Capture the cell that displays the provided text and extract its [x, y] central coordinate. 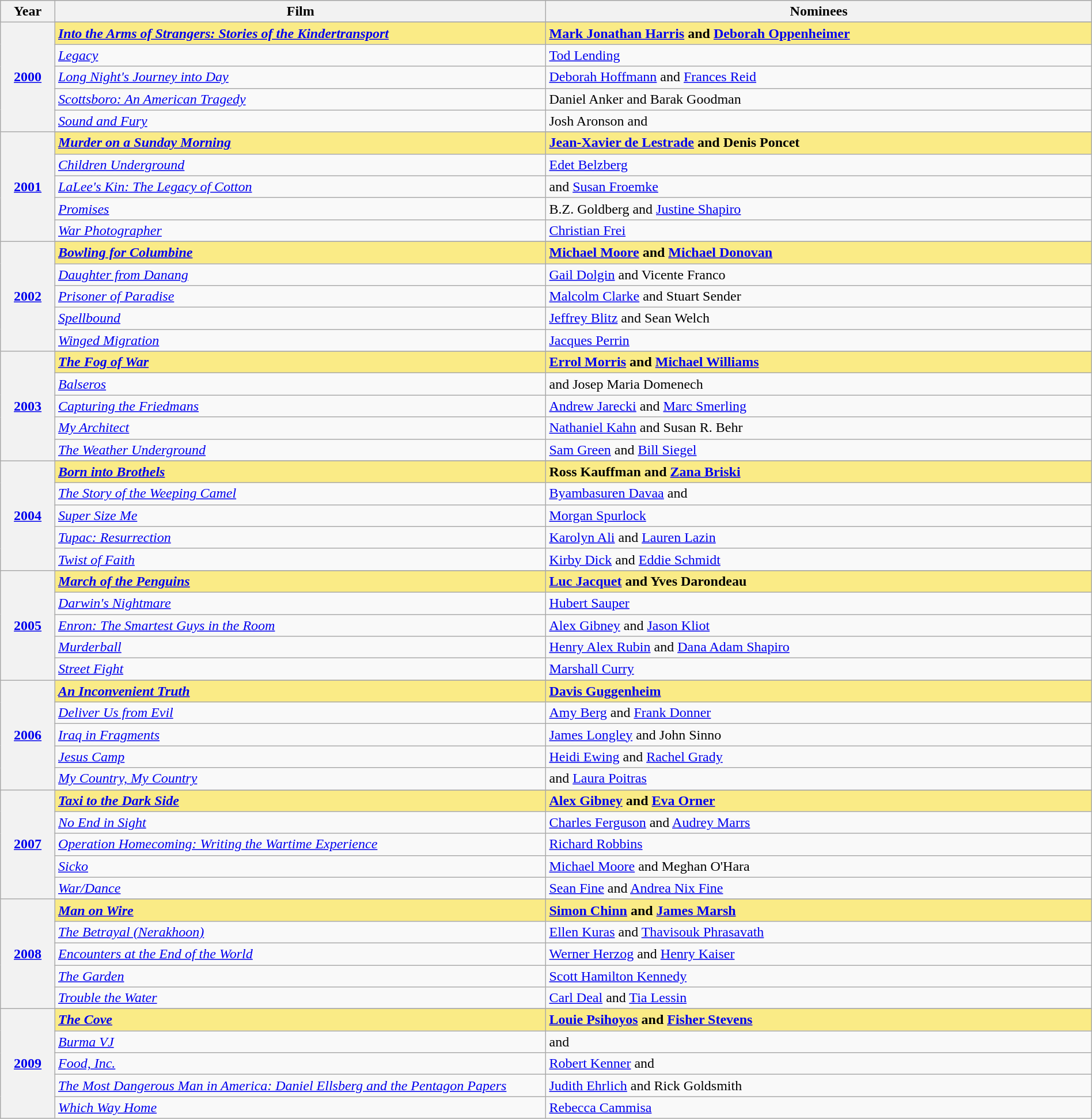
Born into Brothels [301, 472]
Tod Lending [819, 55]
and Laura Poitras [819, 779]
Luc Jacquet and Yves Darondeau [819, 581]
Ross Kauffman and Zana Briski [819, 472]
Sam Green and Bill Siegel [819, 450]
Daughter from Danang [301, 275]
2001 [28, 187]
Balseros [301, 384]
Edet Belzberg [819, 165]
Long Night's Journey into Day [301, 77]
Murderball [301, 647]
Enron: The Smartest Guys in the Room [301, 625]
Ellen Kuras and Thavisouk Phrasavath [819, 932]
March of the Penguins [301, 581]
2007 [28, 844]
Henry Alex Rubin and Dana Adam Shapiro [819, 647]
Richard Robbins [819, 844]
James Longley and John Sinno [819, 735]
Trouble the Water [301, 998]
2005 [28, 625]
Mark Jonathan Harris and Deborah Oppenheimer [819, 33]
Jeffrey Blitz and Sean Welch [819, 318]
Amy Berg and Frank Donner [819, 713]
Spellbound [301, 318]
Taxi to the Dark Side [301, 801]
An Inconvenient Truth [301, 691]
Errol Morris and Michael Williams [819, 362]
Tupac: Resurrection [301, 537]
The Fog of War [301, 362]
Nathaniel Kahn and Susan R. Behr [819, 428]
Deborah Hoffmann and Frances Reid [819, 77]
Josh Aronson and [819, 121]
Michael Moore and Meghan O'Hara [819, 866]
Iraq in Fragments [301, 735]
and Josep Maria Domenech [819, 384]
Malcolm Clarke and Stuart Sender [819, 297]
Michael Moore and Michael Donovan [819, 252]
Man on Wire [301, 910]
Rebecca Cammisa [819, 1107]
Darwin's Nightmare [301, 603]
Sean Fine and Andrea Nix Fine [819, 888]
Sound and Fury [301, 121]
The Story of the Weeping Camel [301, 494]
War/Dance [301, 888]
No End in Sight [301, 822]
Scottsboro: An American Tragedy [301, 99]
Prisoner of Paradise [301, 297]
2000 [28, 77]
War Photographer [301, 230]
2003 [28, 406]
Into the Arms of Strangers: Stories of the Kindertransport [301, 33]
The Most Dangerous Man in America: Daniel Ellsberg and the Pentagon Papers [301, 1086]
Christian Frei [819, 230]
2009 [28, 1064]
Karolyn Ali and Lauren Lazin [819, 537]
Burma VJ [301, 1042]
Jean-Xavier de Lestrade and Denis Poncet [819, 143]
Alex Gibney and Jason Kliot [819, 625]
My Architect [301, 428]
2004 [28, 515]
Davis Guggenheim [819, 691]
Promises [301, 208]
Carl Deal and Tia Lessin [819, 998]
The Betrayal (Nerakhoon) [301, 932]
2002 [28, 296]
Food, Inc. [301, 1064]
Bowling for Columbine [301, 252]
and Susan Froemke [819, 187]
Which Way Home [301, 1107]
Children Underground [301, 165]
Werner Herzog and Henry Kaiser [819, 954]
Hubert Sauper [819, 603]
Kirby Dick and Eddie Schmidt [819, 559]
B.Z. Goldberg and Justine Shapiro [819, 208]
Winged Migration [301, 340]
and [819, 1042]
Robert Kenner and [819, 1064]
Capturing the Friedmans [301, 406]
Super Size Me [301, 515]
Jacques Perrin [819, 340]
Simon Chinn and James Marsh [819, 910]
Operation Homecoming: Writing the Wartime Experience [301, 844]
The Weather Underground [301, 450]
Encounters at the End of the World [301, 954]
Legacy [301, 55]
Sicko [301, 866]
Murder on a Sunday Morning [301, 143]
2006 [28, 735]
Gail Dolgin and Vicente Franco [819, 275]
Charles Ferguson and Audrey Marrs [819, 822]
The Cove [301, 1020]
LaLee's Kin: The Legacy of Cotton [301, 187]
Jesus Camp [301, 757]
Twist of Faith [301, 559]
2008 [28, 954]
The Garden [301, 976]
Judith Ehrlich and Rick Goldsmith [819, 1086]
Alex Gibney and Eva Orner [819, 801]
Nominees [819, 12]
Andrew Jarecki and Marc Smerling [819, 406]
Louie Psihoyos and Fisher Stevens [819, 1020]
Morgan Spurlock [819, 515]
My Country, My Country [301, 779]
Daniel Anker and Barak Goodman [819, 99]
Heidi Ewing and Rachel Grady [819, 757]
Film [301, 12]
Street Fight [301, 669]
Deliver Us from Evil [301, 713]
Marshall Curry [819, 669]
Year [28, 12]
Byambasuren Davaa and [819, 494]
Scott Hamilton Kennedy [819, 976]
